Return [x, y] of the center of cell containing provided text 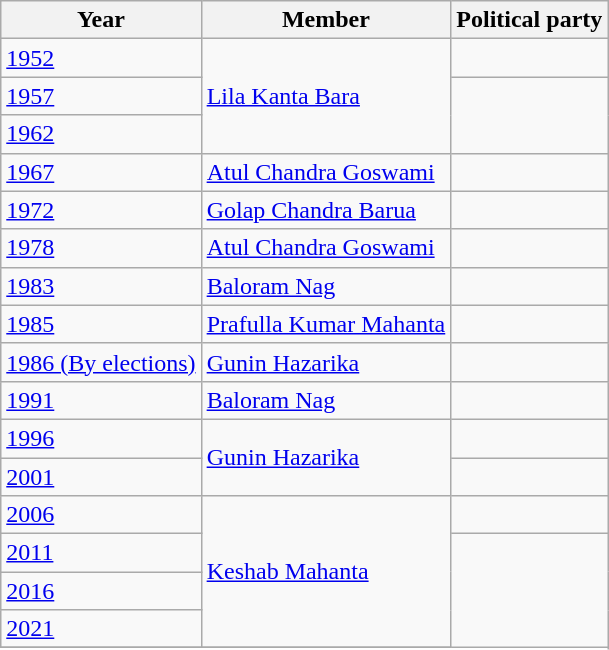
1985 [101, 324]
1986 (By elections) [101, 362]
2011 [101, 553]
Year [101, 20]
1972 [101, 210]
Keshab Mahanta [326, 572]
2001 [101, 477]
2006 [101, 515]
1957 [101, 96]
1991 [101, 400]
2016 [101, 591]
Lila Kanta Bara [326, 96]
Member [326, 20]
Political party [530, 20]
1996 [101, 438]
1978 [101, 248]
2021 [101, 629]
1983 [101, 286]
1962 [101, 134]
1967 [101, 172]
1952 [101, 58]
Prafulla Kumar Mahanta [326, 324]
Golap Chandra Barua [326, 210]
